Output the (X, Y) coordinate of the center of the cell containing the given text.  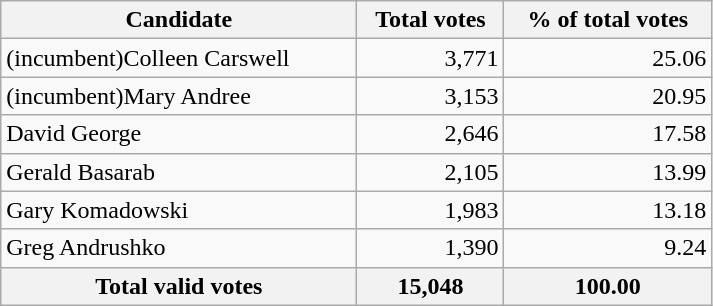
Total valid votes (179, 286)
(incumbent)Colleen Carswell (179, 58)
13.99 (608, 172)
David George (179, 134)
15,048 (430, 286)
Candidate (179, 20)
3,771 (430, 58)
9.24 (608, 248)
Gary Komadowski (179, 210)
% of total votes (608, 20)
100.00 (608, 286)
1,983 (430, 210)
2,105 (430, 172)
13.18 (608, 210)
(incumbent)Mary Andree (179, 96)
25.06 (608, 58)
Greg Andrushko (179, 248)
17.58 (608, 134)
2,646 (430, 134)
3,153 (430, 96)
1,390 (430, 248)
Total votes (430, 20)
20.95 (608, 96)
Gerald Basarab (179, 172)
